Detect which cell encompasses the target text, then output its [x, y] center coordinate. 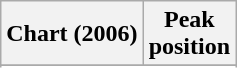
Chart (2006) [72, 34]
Peakposition [189, 34]
